Pinpoint the cell where the given text exists, returning its (X, Y) midpoint coordinate. 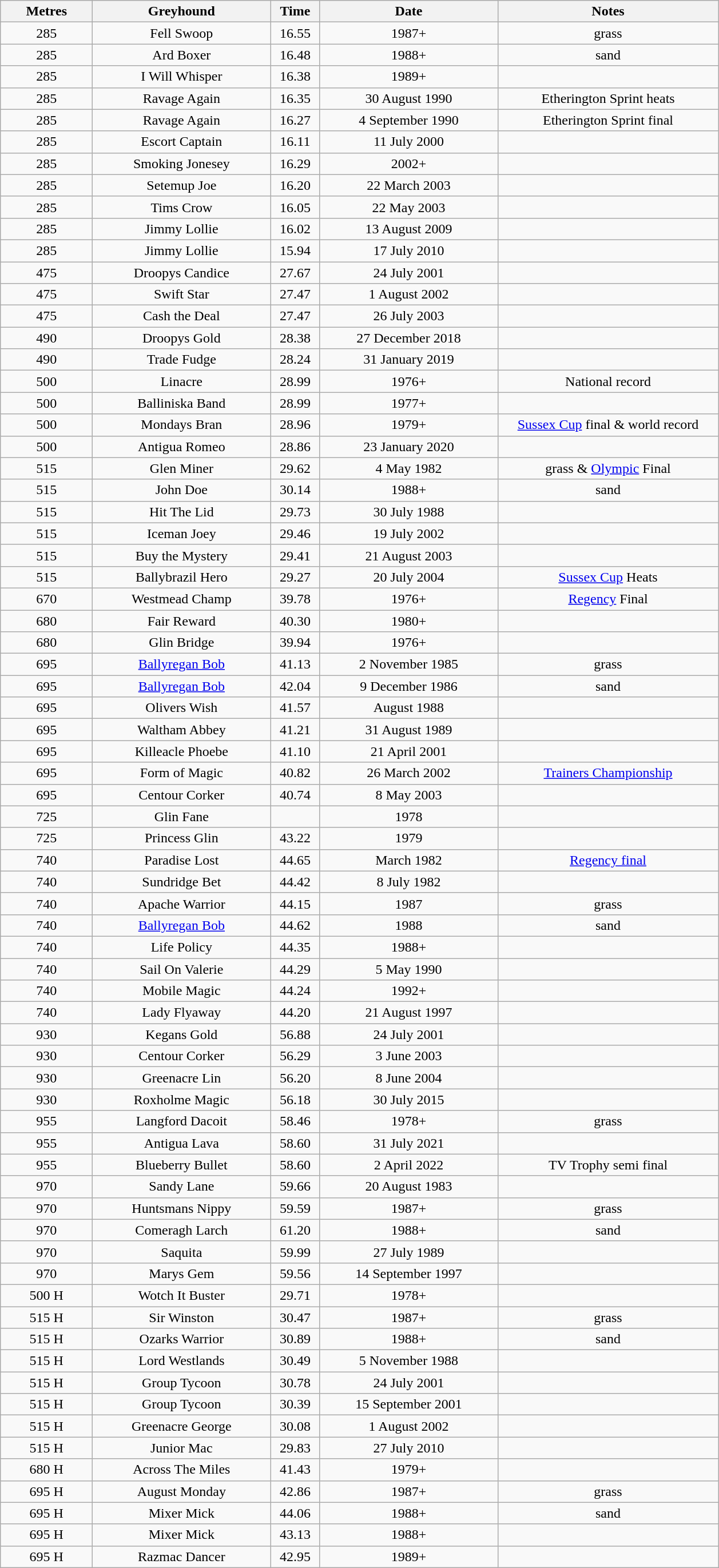
31 August 1989 (408, 730)
42.95 (295, 1557)
Trade Fudge (182, 360)
16.35 (295, 98)
30.08 (295, 1426)
Setemup Joe (182, 185)
2002+ (408, 164)
56.88 (295, 1034)
27 July 2010 (408, 1448)
Trainers Championship (608, 773)
59.66 (295, 1187)
Glin Fane (182, 817)
Sundridge Bet (182, 882)
42.86 (295, 1491)
30 August 1990 (408, 98)
27 July 1989 (408, 1252)
Tims Crow (182, 207)
Westmead Champ (182, 599)
29.46 (295, 534)
Roxholme Magic (182, 1100)
29.83 (295, 1448)
Apache Warrior (182, 904)
15 September 2001 (408, 1404)
Balliniska Band (182, 403)
28.38 (295, 338)
John Doe (182, 490)
29.71 (295, 1295)
16.05 (295, 207)
Escort Captain (182, 142)
Mondays Bran (182, 425)
Glin Bridge (182, 643)
41.21 (295, 730)
August Monday (182, 1491)
43.13 (295, 1535)
59.56 (295, 1273)
680 H (47, 1470)
8 May 2003 (408, 795)
30 July 1988 (408, 512)
Sussex Cup final & world record (608, 425)
Greenacre Lin (182, 1078)
30.78 (295, 1383)
44.29 (295, 969)
Life Policy (182, 947)
41.13 (295, 664)
14 September 1997 (408, 1273)
5 November 1988 (408, 1361)
Mobile Magic (182, 991)
Iceman Joey (182, 534)
31 July 2021 (408, 1143)
National record (608, 381)
41.43 (295, 1470)
56.20 (295, 1078)
29.73 (295, 512)
41.57 (295, 708)
15.94 (295, 250)
20 August 1983 (408, 1187)
500 H (47, 1295)
30 July 2015 (408, 1100)
Form of Magic (182, 773)
Regency final (608, 860)
Cash the Deal (182, 316)
Antigua Lava (182, 1143)
8 July 1982 (408, 882)
Swift Star (182, 295)
5 May 1990 (408, 969)
29.62 (295, 468)
16.48 (295, 55)
Antigua Romeo (182, 447)
56.29 (295, 1056)
1979 (408, 838)
grass & Olympic Final (608, 468)
Notes (608, 11)
61.20 (295, 1230)
16.11 (295, 142)
21 August 2003 (408, 555)
Across The Miles (182, 1470)
Kegans Gold (182, 1034)
44.06 (295, 1513)
44.35 (295, 947)
I Will Whisper (182, 77)
30.49 (295, 1361)
19 July 2002 (408, 534)
Regency Final (608, 599)
44.62 (295, 925)
Marys Gem (182, 1273)
11 July 2000 (408, 142)
27.67 (295, 273)
30.39 (295, 1404)
28.86 (295, 447)
44.24 (295, 991)
Etherington Sprint heats (608, 98)
44.65 (295, 860)
1978 (408, 817)
21 August 1997 (408, 1013)
Linacre (182, 381)
1977+ (408, 403)
8 June 2004 (408, 1078)
59.59 (295, 1208)
40.30 (295, 620)
Sussex Cup Heats (608, 577)
Saquita (182, 1252)
Princess Glin (182, 838)
30.47 (295, 1317)
22 March 2003 (408, 185)
Blueberry Bullet (182, 1165)
59.99 (295, 1252)
Hit The Lid (182, 512)
Fair Reward (182, 620)
1992+ (408, 991)
Ard Boxer (182, 55)
43.22 (295, 838)
Ozarks Warrior (182, 1339)
40.74 (295, 795)
9 December 1986 (408, 686)
39.78 (295, 599)
Droopys Candice (182, 273)
39.94 (295, 643)
Lord Westlands (182, 1361)
1987 (408, 904)
16.27 (295, 120)
30.14 (295, 490)
Razmac Dancer (182, 1557)
March 1982 (408, 860)
Greyhound (182, 11)
Greenacre George (182, 1426)
TV Trophy semi final (608, 1165)
Sir Winston (182, 1317)
Etherington Sprint final (608, 120)
Smoking Jonesey (182, 164)
26 March 2002 (408, 773)
17 July 2010 (408, 250)
28.96 (295, 425)
58.46 (295, 1121)
1980+ (408, 620)
44.20 (295, 1013)
670 (47, 599)
4 September 1990 (408, 120)
Paradise Lost (182, 860)
29.27 (295, 577)
26 July 2003 (408, 316)
Junior Mac (182, 1448)
Olivers Wish (182, 708)
Glen Miner (182, 468)
16.55 (295, 33)
27 December 2018 (408, 338)
28.24 (295, 360)
Date (408, 11)
Metres (47, 11)
Langford Dacoit (182, 1121)
Killeacle Phoebe (182, 751)
56.18 (295, 1100)
16.29 (295, 164)
22 May 2003 (408, 207)
16.38 (295, 77)
41.10 (295, 751)
Ballybrazil Hero (182, 577)
Comeragh Larch (182, 1230)
Waltham Abbey (182, 730)
40.82 (295, 773)
20 July 2004 (408, 577)
Droopys Gold (182, 338)
Buy the Mystery (182, 555)
3 June 2003 (408, 1056)
Sail On Valerie (182, 969)
44.15 (295, 904)
23 January 2020 (408, 447)
16.20 (295, 185)
Huntsmans Nippy (182, 1208)
13 August 2009 (408, 229)
4 May 1982 (408, 468)
Lady Flyaway (182, 1013)
Sandy Lane (182, 1187)
2 November 1985 (408, 664)
Time (295, 11)
2 April 2022 (408, 1165)
42.04 (295, 686)
21 April 2001 (408, 751)
1988 (408, 925)
30.89 (295, 1339)
44.42 (295, 882)
August 1988 (408, 708)
31 January 2019 (408, 360)
16.02 (295, 229)
Wotch It Buster (182, 1295)
Fell Swoop (182, 33)
29.41 (295, 555)
